Provide the [X, Y] coordinate of the cell's center where the given text is located.  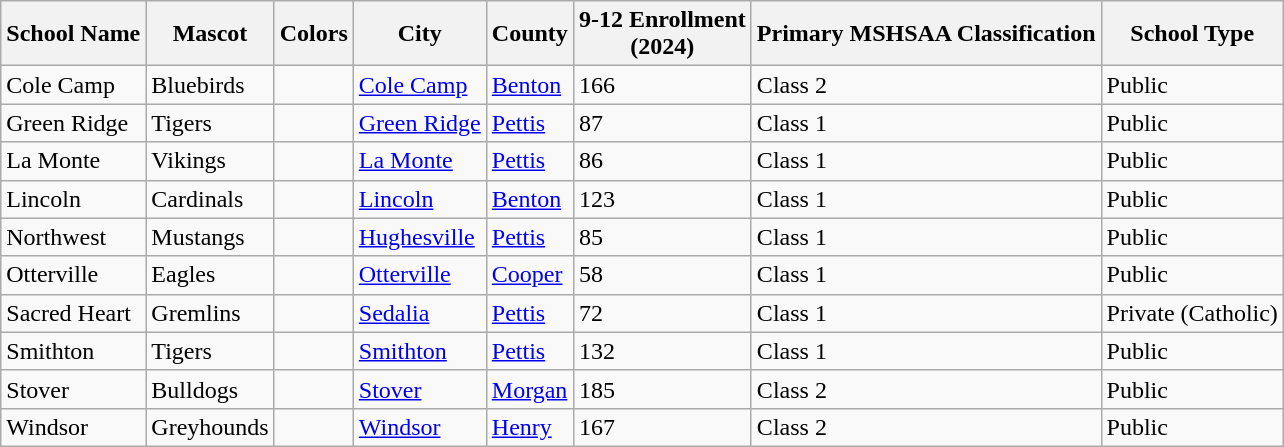
Bluebirds [210, 85]
Henry [530, 427]
9-12 Enrollment(2024) [662, 34]
School Type [1192, 34]
85 [662, 237]
Colors [314, 34]
72 [662, 313]
86 [662, 161]
87 [662, 123]
Eagles [210, 275]
Hughesville [420, 237]
County [530, 34]
Sedalia [420, 313]
Sacred Heart [74, 313]
Private (Catholic) [1192, 313]
132 [662, 351]
School Name [74, 34]
167 [662, 427]
185 [662, 389]
Primary MSHSAA Classification [926, 34]
123 [662, 199]
Northwest [74, 237]
Cooper [530, 275]
Mustangs [210, 237]
Cardinals [210, 199]
166 [662, 85]
Bulldogs [210, 389]
Morgan [530, 389]
Mascot [210, 34]
Gremlins [210, 313]
58 [662, 275]
City [420, 34]
Vikings [210, 161]
Greyhounds [210, 427]
